Find where the given text appears and provide that cell's center as (X, Y) coordinate. 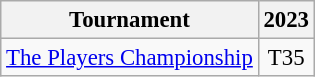
T35 (286, 58)
The Players Championship (130, 58)
Tournament (130, 20)
2023 (286, 20)
